Identify which cell holds the provided text, then report its (X, Y) central coordinate. 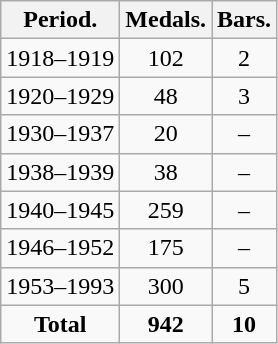
Period. (60, 20)
1938–1939 (60, 172)
1946–1952 (60, 248)
102 (166, 58)
Total (60, 324)
1953–1993 (60, 286)
175 (166, 248)
38 (166, 172)
48 (166, 96)
3 (244, 96)
1940–1945 (60, 210)
1920–1929 (60, 96)
942 (166, 324)
1918–1919 (60, 58)
259 (166, 210)
10 (244, 324)
Medals. (166, 20)
Bars. (244, 20)
20 (166, 134)
2 (244, 58)
1930–1937 (60, 134)
5 (244, 286)
300 (166, 286)
